Identify which cell holds the provided text, then report its [X, Y] central coordinate. 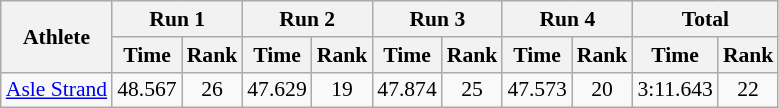
47.874 [406, 90]
19 [342, 90]
Asle Strand [56, 90]
47.629 [276, 90]
47.573 [536, 90]
22 [748, 90]
Run 2 [307, 19]
Total [705, 19]
Run 4 [567, 19]
Run 3 [437, 19]
Run 1 [177, 19]
3:11.643 [674, 90]
26 [212, 90]
25 [472, 90]
48.567 [146, 90]
20 [602, 90]
Athlete [56, 36]
